For the text-containing cell, return its midpoint in (x, y) coordinate format. 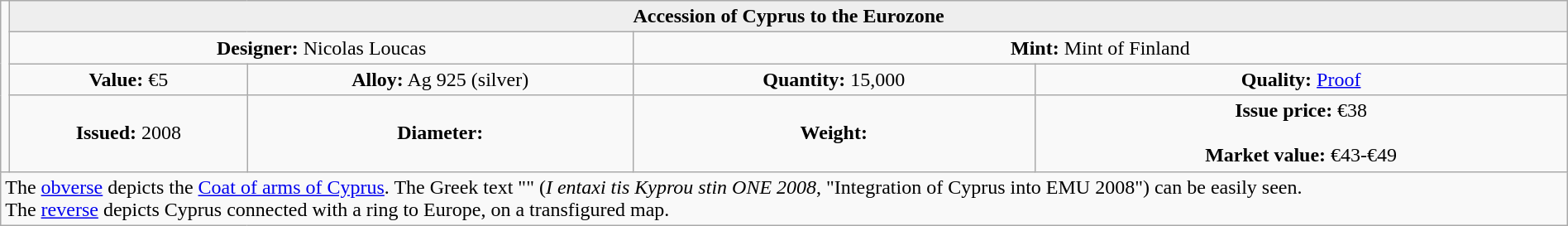
Weight: (834, 133)
Alloy: Ag 925 (silver) (440, 79)
Diameter: (440, 133)
Quality: Proof (1301, 79)
Issue price: €38Market value: €43-€49 (1301, 133)
Accession of Cyprus to the Eurozone (789, 17)
Issued: 2008 (129, 133)
Designer: Nicolas Loucas (322, 48)
Value: €5 (129, 79)
Mint: Mint of Finland (1100, 48)
Quantity: 15,000 (834, 79)
